Search for the cell housing the specified text and yield its (X, Y) center coordinate. 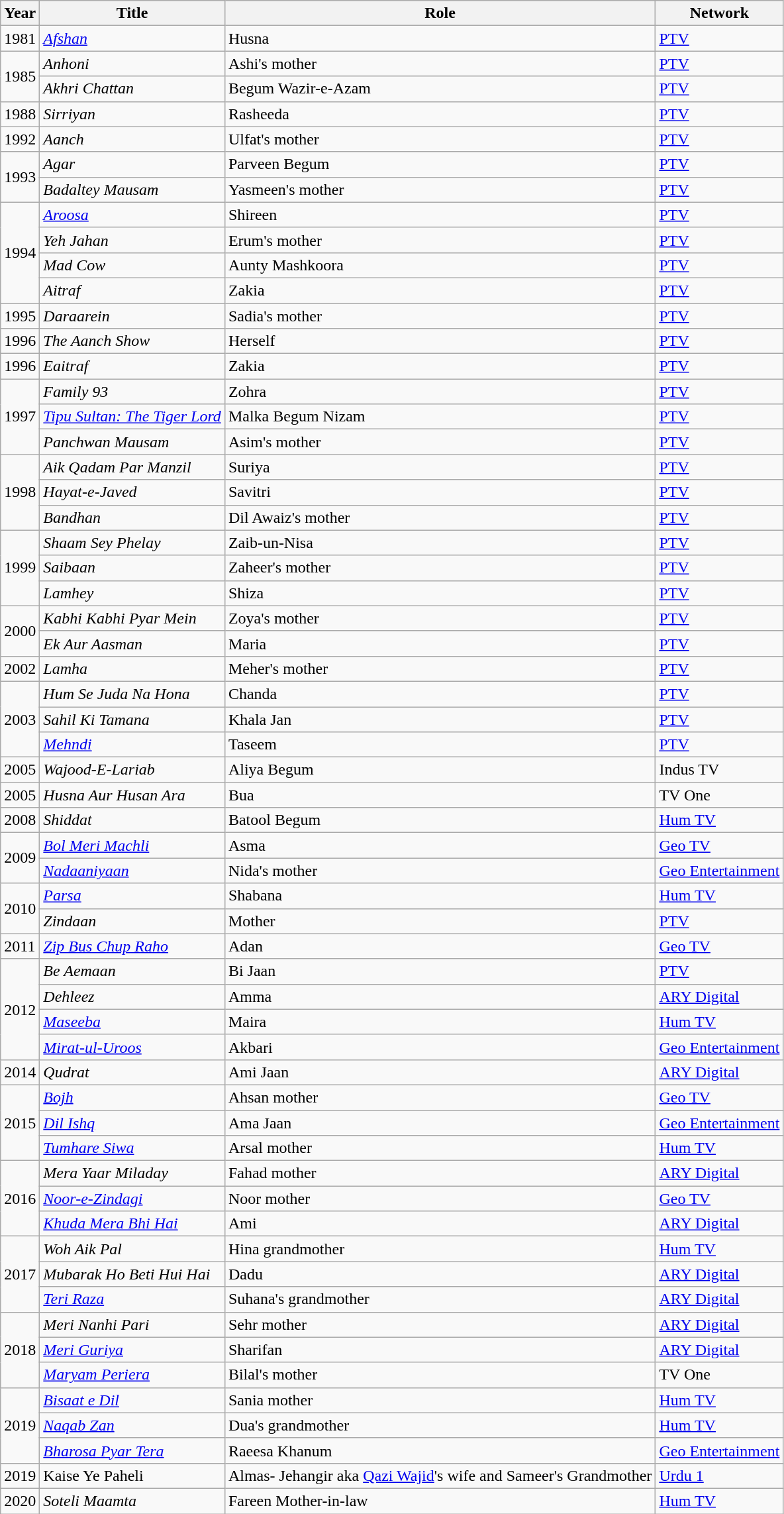
Malka Begum Nizam (440, 417)
The Aanch Show (132, 341)
Ashi's mother (440, 64)
2015 (20, 1122)
Bol Meri Machli (132, 845)
Family 93 (132, 392)
Ama Jaan (440, 1123)
2002 (20, 669)
1999 (20, 568)
Begum Wazir-e-Azam (440, 89)
Parveen Begum (440, 164)
Eaitraf (132, 366)
Chanda (440, 694)
Mother (440, 921)
Aik Qadam Par Manzil (132, 467)
Husna (440, 38)
Bisaat e Dil (132, 1400)
Bilal's mother (440, 1375)
Zaheer's mother (440, 568)
Shabana (440, 896)
2016 (20, 1199)
2014 (20, 1072)
Nida's mother (440, 871)
Dil Awaiz's mother (440, 517)
1995 (20, 316)
Herself (440, 341)
Bharosa Pyar Tera (132, 1450)
Badaltey Mausam (132, 189)
Sania mother (440, 1400)
Bojh (132, 1097)
Sharifan (440, 1350)
Ulfat's mother (440, 139)
Hayat-e-Javed (132, 492)
Raeesa Khanum (440, 1450)
Khala Jan (440, 719)
1994 (20, 252)
Fareen Mother-in-law (440, 1501)
Role (440, 13)
Nadaaniyaan (132, 871)
Aunty Mashkoora (440, 265)
Yasmeen's mother (440, 189)
Arsal mother (440, 1148)
Mera Yaar Miladay (132, 1173)
Almas- Jehangir aka Qazi Wajid's wife and Sameer's Grandmother (440, 1476)
Mehndi (132, 745)
Bi Jaan (440, 971)
Dil Ishq (132, 1123)
Network (719, 13)
Taseem (440, 745)
Naqab Zan (132, 1425)
Aanch (132, 139)
1993 (20, 177)
Indus TV (719, 770)
Savitri (440, 492)
Be Aemaan (132, 971)
Rasheeda (440, 114)
Erum's mother (440, 240)
Batool Begum (440, 820)
Afshan (132, 38)
Tumhare Siwa (132, 1148)
2012 (20, 1009)
1998 (20, 492)
Aliya Begum (440, 770)
2010 (20, 908)
Dehleez (132, 997)
Daraarein (132, 316)
Title (132, 13)
Suriya (440, 467)
Maryam Periera (132, 1375)
Shiza (440, 593)
Tipu Sultan: The Tiger Lord (132, 417)
Noor mother (440, 1199)
Soteli Maamta (132, 1501)
Urdu 1 (719, 1476)
Teri Raza (132, 1299)
Bandhan (132, 517)
Kabhi Kabhi Pyar Mein (132, 618)
Bua (440, 795)
Sirriyan (132, 114)
Zaib-un-Nisa (440, 543)
Ami Jaan (440, 1072)
2000 (20, 631)
Mad Cow (132, 265)
Meri Nanhi Pari (132, 1325)
Akbari (440, 1047)
2018 (20, 1350)
2020 (20, 1501)
2003 (20, 719)
Kaise Ye Paheli (132, 1476)
Meri Guriya (132, 1350)
Khuda Mera Bhi Hai (132, 1224)
Zoya's mother (440, 618)
1992 (20, 139)
Akhri Chattan (132, 89)
Ahsan mother (440, 1097)
Hina grandmother (440, 1249)
Asim's mother (440, 442)
Wajood-E-Lariab (132, 770)
Year (20, 13)
Hum Se Juda Na Hona (132, 694)
Aitraf (132, 290)
Dua's grandmother (440, 1425)
2017 (20, 1274)
Lamhey (132, 593)
Woh Aik Pal (132, 1249)
Noor-e-Zindagi (132, 1199)
Zip Bus Chup Raho (132, 946)
Husna Aur Husan Ara (132, 795)
Maria (440, 643)
1988 (20, 114)
Shireen (440, 215)
Yeh Jahan (132, 240)
Zindaan (132, 921)
Maira (440, 1022)
Anhoni (132, 64)
Agar (132, 164)
Saibaan (132, 568)
Maseeba (132, 1022)
Amma (440, 997)
Sehr mother (440, 1325)
Sadia's mother (440, 316)
Asma (440, 845)
Qudrat (132, 1072)
Zohra (440, 392)
1985 (20, 76)
Fahad mother (440, 1173)
Dadu (440, 1274)
Mubarak Ho Beti Hui Hai (132, 1274)
Ami (440, 1224)
Suhana's grandmother (440, 1299)
Adan (440, 946)
1981 (20, 38)
Lamha (132, 669)
Parsa (132, 896)
1997 (20, 417)
2011 (20, 946)
2008 (20, 820)
Panchwan Mausam (132, 442)
Shaam Sey Phelay (132, 543)
Shiddat (132, 820)
2009 (20, 858)
Sahil Ki Tamana (132, 719)
Mirat-ul-Uroos (132, 1047)
Meher's mother (440, 669)
Ek Aur Aasman (132, 643)
Aroosa (132, 215)
